Locate the cell with the specified text and output its [x, y] center coordinate. 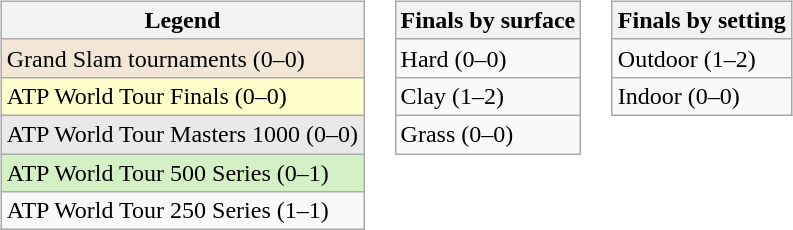
Clay (1–2) [488, 96]
Outdoor (1–2) [702, 58]
ATP World Tour Finals (0–0) [182, 96]
Finals by surface [488, 20]
Finals by setting [702, 20]
ATP World Tour Masters 1000 (0–0) [182, 134]
ATP World Tour 500 Series (0–1) [182, 173]
Grass (0–0) [488, 134]
ATP World Tour 250 Series (1–1) [182, 211]
Hard (0–0) [488, 58]
Legend [182, 20]
Grand Slam tournaments (0–0) [182, 58]
Indoor (0–0) [702, 96]
